Pinpoint the cell where the given text exists, returning its (x, y) midpoint coordinate. 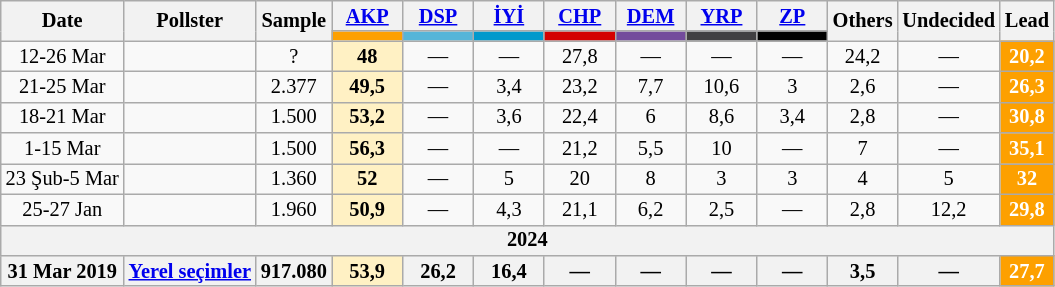
30,8 (1027, 118)
6 (650, 118)
2024 (528, 240)
1.960 (294, 210)
7 (863, 148)
25-27 Jan (62, 210)
20 (580, 178)
Undecided (948, 20)
8,6 (722, 118)
21,1 (580, 210)
32 (1027, 178)
23 Şub-5 Mar (62, 178)
7,7 (650, 86)
YRP (722, 16)
12,2 (948, 210)
1.360 (294, 178)
10,6 (722, 86)
Others (863, 20)
ZP (792, 16)
12-26 Mar (62, 56)
Pollster (190, 20)
Date (62, 20)
21,2 (580, 148)
53,9 (368, 270)
4,3 (508, 210)
35,1 (1027, 148)
? (294, 56)
3,6 (508, 118)
8 (650, 178)
2,6 (863, 86)
26,3 (1027, 86)
DEM (650, 16)
21-25 Mar (62, 86)
Sample (294, 20)
29,8 (1027, 210)
Lead (1027, 20)
31 Mar 2019 (62, 270)
4 (863, 178)
DSP (438, 16)
1-15 Mar (62, 148)
48 (368, 56)
50,9 (368, 210)
6,2 (650, 210)
52 (368, 178)
2,5 (722, 210)
53,2 (368, 118)
56,3 (368, 148)
CHP (580, 16)
49,5 (368, 86)
AKP (368, 16)
16,4 (508, 270)
20,2 (1027, 56)
18-21 Mar (62, 118)
27,8 (580, 56)
2.377 (294, 86)
22,4 (580, 118)
10 (722, 148)
3,5 (863, 270)
26,2 (438, 270)
24,2 (863, 56)
23,2 (580, 86)
5,5 (650, 148)
917.080 (294, 270)
Yerel seçimler (190, 270)
İYİ (508, 16)
27,7 (1027, 270)
